For the text-containing cell, return its midpoint in [x, y] coordinate format. 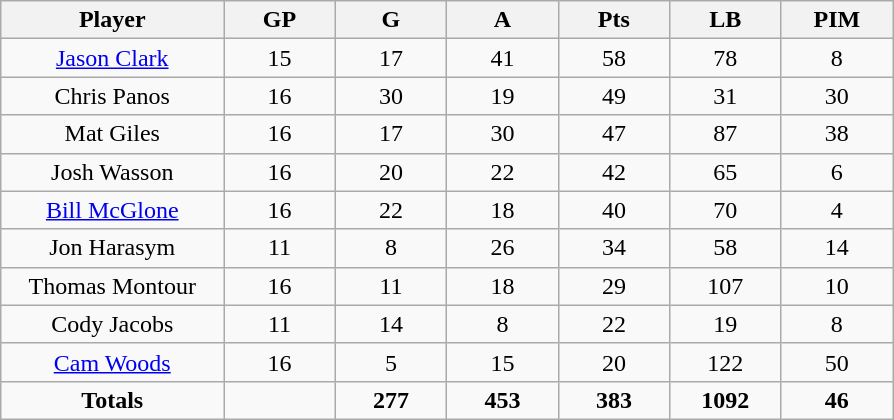
38 [837, 134]
1092 [726, 400]
PIM [837, 20]
65 [726, 172]
42 [614, 172]
70 [726, 210]
Totals [112, 400]
78 [726, 58]
Player [112, 20]
6 [837, 172]
Mat Giles [112, 134]
50 [837, 362]
29 [614, 286]
453 [502, 400]
A [502, 20]
41 [502, 58]
122 [726, 362]
Thomas Montour [112, 286]
26 [502, 248]
Cody Jacobs [112, 324]
Bill McGlone [112, 210]
GP [280, 20]
383 [614, 400]
10 [837, 286]
Pts [614, 20]
47 [614, 134]
5 [390, 362]
Josh Wasson [112, 172]
46 [837, 400]
34 [614, 248]
277 [390, 400]
Cam Woods [112, 362]
4 [837, 210]
31 [726, 96]
87 [726, 134]
Chris Panos [112, 96]
49 [614, 96]
Jon Harasym [112, 248]
40 [614, 210]
G [390, 20]
LB [726, 20]
107 [726, 286]
Jason Clark [112, 58]
